From the cell containing the given text, extract its center point as (X, Y) coordinate. 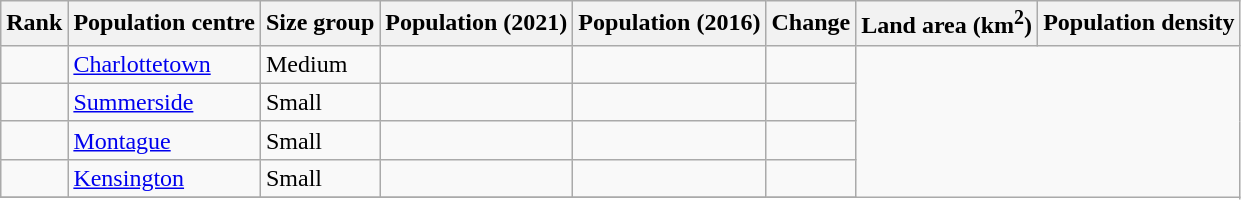
Land area (km2) (947, 24)
Population centre (164, 24)
Montague (164, 140)
Charlottetown (164, 64)
Population (2021) (476, 24)
Population density (1139, 24)
Summerside (164, 102)
Change (811, 24)
Rank (34, 24)
Medium (320, 64)
Kensington (164, 178)
Population (2016) (670, 24)
Size group (320, 24)
